Pinpoint the cell where the given text exists, returning its [X, Y] midpoint coordinate. 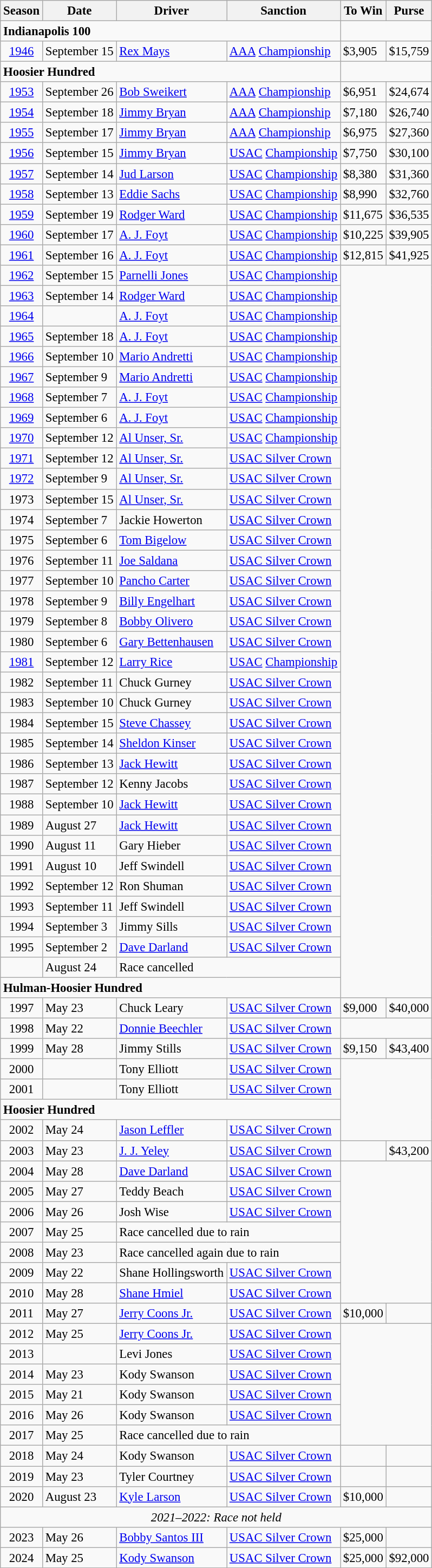
2013 [22, 1354]
2019 [22, 1476]
Kyle Larson [172, 1497]
1957 [22, 174]
2004 [22, 1171]
2003 [22, 1151]
Purse [409, 11]
1973 [22, 499]
1974 [22, 520]
1994 [22, 927]
1965 [22, 336]
$27,360 [409, 133]
Bob Sweikert [172, 92]
1981 [22, 662]
1955 [22, 133]
Bobby Olivero [172, 622]
2008 [22, 1252]
1987 [22, 785]
$6,951 [364, 92]
1972 [22, 479]
1977 [22, 581]
Josh Wise [172, 1212]
1997 [22, 1008]
2017 [22, 1435]
September 19 [79, 214]
Sheldon Kinser [172, 743]
2009 [22, 1273]
September 3 [79, 927]
To Win [364, 11]
$15,759 [409, 51]
Date [79, 11]
$7,750 [364, 153]
1993 [22, 906]
$43,200 [409, 1151]
1992 [22, 886]
2006 [22, 1212]
1995 [22, 947]
Jud Larson [172, 174]
August 23 [79, 1497]
Shane Hollingsworth [172, 1273]
1967 [22, 377]
Jackie Howerton [172, 520]
$9,000 [364, 1008]
Parnelli Jones [172, 276]
1985 [22, 743]
Season [22, 11]
Jimmy Stills [172, 1049]
August 10 [79, 866]
1946 [22, 51]
$40,000 [409, 1008]
Steve Chassey [172, 723]
$12,815 [364, 255]
May 21 [79, 1395]
$11,675 [364, 214]
Race cancelled [228, 968]
1986 [22, 764]
1976 [22, 560]
1968 [22, 397]
Gary Bettenhausen [172, 642]
$41,925 [409, 255]
Larry Rice [172, 662]
Chuck Leary [172, 1008]
2014 [22, 1375]
$26,740 [409, 113]
1983 [22, 703]
$39,905 [409, 234]
August 24 [79, 968]
1998 [22, 1029]
Race cancelled again due to rain [228, 1252]
1990 [22, 845]
2002 [22, 1131]
1975 [22, 540]
2005 [22, 1191]
Tom Bigelow [172, 540]
Jimmy Sills [172, 927]
Indianapolis 100 [171, 31]
1980 [22, 642]
1971 [22, 459]
August 11 [79, 845]
1999 [22, 1049]
1989 [22, 825]
1970 [22, 438]
1991 [22, 866]
1959 [22, 214]
$7,180 [364, 113]
2020 [22, 1497]
2007 [22, 1232]
$8,380 [364, 174]
$36,535 [409, 214]
Sanction [284, 11]
1966 [22, 357]
1969 [22, 418]
J. J. Yeley [172, 1151]
2001 [22, 1089]
Kenny Jacobs [172, 785]
Shane Hmiel [172, 1293]
Hulman-Hoosier Hundred [171, 988]
1964 [22, 316]
Gary Hieber [172, 845]
September 2 [79, 947]
$10,225 [364, 234]
September 26 [79, 92]
2024 [22, 1558]
$30,100 [409, 153]
1982 [22, 683]
1954 [22, 113]
2012 [22, 1334]
2018 [22, 1456]
Tyler Courtney [172, 1476]
1960 [22, 234]
1978 [22, 601]
1958 [22, 194]
$92,000 [409, 1558]
September 16 [79, 255]
Rex Mays [172, 51]
$8,990 [364, 194]
$32,760 [409, 194]
$43,400 [409, 1049]
September 8 [79, 622]
2023 [22, 1537]
1962 [22, 276]
2010 [22, 1293]
Driver [172, 11]
$3,905 [364, 51]
Jason Leffler [172, 1131]
August 27 [79, 825]
Eddie Sachs [172, 194]
1961 [22, 255]
2011 [22, 1314]
2016 [22, 1415]
$31,360 [409, 174]
1956 [22, 153]
1984 [22, 723]
2021–2022: Race not held [217, 1517]
Ron Shuman [172, 886]
1963 [22, 296]
Bobby Santos III [172, 1537]
$24,674 [409, 92]
2015 [22, 1395]
Teddy Beach [172, 1191]
1953 [22, 92]
$6,975 [364, 133]
1979 [22, 622]
Levi Jones [172, 1354]
Joe Saldana [172, 560]
2000 [22, 1069]
$9,150 [364, 1049]
Donnie Beechler [172, 1029]
1988 [22, 805]
Billy Engelhart [172, 601]
Pancho Carter [172, 581]
